Locate the cell with the specified text and output its [X, Y] center coordinate. 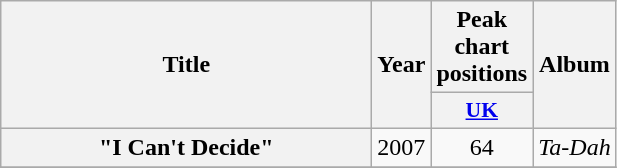
Title [186, 65]
Peak chart positions [482, 47]
UK [482, 111]
Year [402, 65]
2007 [402, 147]
Album [575, 65]
"I Can't Decide" [186, 147]
Ta-Dah [575, 147]
64 [482, 147]
